Capture the cell that displays the provided text and extract its (x, y) central coordinate. 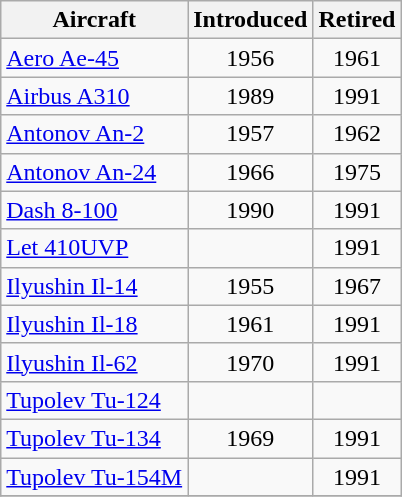
Aircraft (94, 20)
Ilyushin Il-14 (94, 286)
Airbus A310 (94, 96)
1970 (250, 362)
Ilyushin Il-62 (94, 362)
Tupolev Tu-124 (94, 400)
Tupolev Tu-154M (94, 477)
Aero Ae-45 (94, 58)
1975 (357, 172)
Antonov An-2 (94, 134)
Let 410UVP (94, 248)
Antonov An-24 (94, 172)
1990 (250, 210)
Retired (357, 20)
1962 (357, 134)
1956 (250, 58)
Ilyushin Il-18 (94, 324)
1967 (357, 286)
1957 (250, 134)
Introduced (250, 20)
1969 (250, 438)
Dash 8-100 (94, 210)
1955 (250, 286)
1966 (250, 172)
1989 (250, 96)
Tupolev Tu-134 (94, 438)
